Output the (x, y) coordinate of the center of the cell containing the given text.  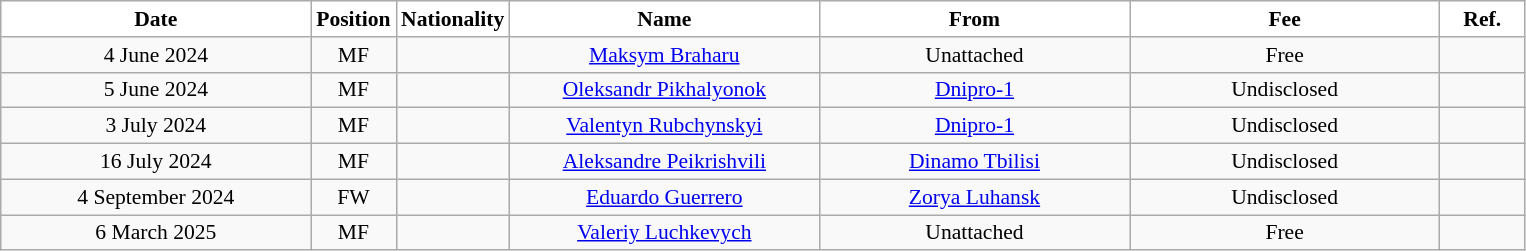
From (974, 19)
Eduardo Guerrero (664, 197)
6 March 2025 (156, 233)
FW (354, 197)
4 June 2024 (156, 55)
Aleksandre Peikrishvili (664, 162)
Position (354, 19)
Nationality (452, 19)
3 July 2024 (156, 126)
16 July 2024 (156, 162)
Ref. (1482, 19)
Maksym Braharu (664, 55)
4 September 2024 (156, 197)
Date (156, 19)
Fee (1285, 19)
Zorya Luhansk (974, 197)
Valentyn Rubchynskyi (664, 126)
Oleksandr Pikhalyonok (664, 90)
5 June 2024 (156, 90)
Dinamo Tbilisi (974, 162)
Name (664, 19)
Valeriy Luchkevych (664, 233)
